Locate the cell with the specified text and output its (x, y) center coordinate. 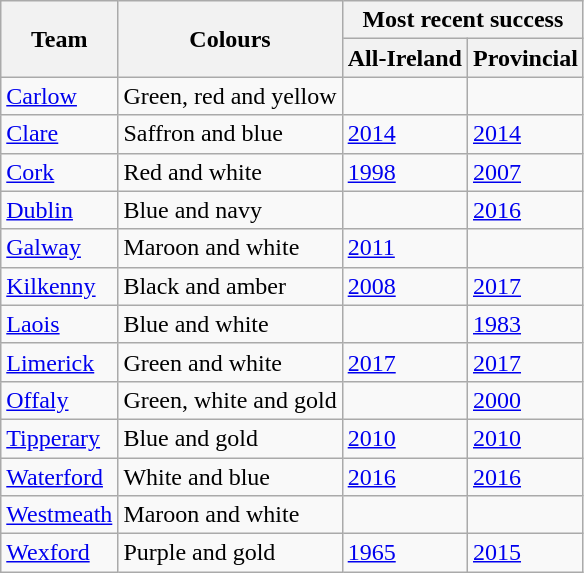
Waterford (60, 477)
Black and amber (230, 286)
Blue and white (230, 324)
Green, white and gold (230, 400)
Green and white (230, 362)
Red and white (230, 172)
Offaly (60, 400)
Provincial (525, 58)
Kilkenny (60, 286)
1998 (404, 172)
Galway (60, 248)
Blue and gold (230, 438)
Laois (60, 324)
1983 (525, 324)
Tipperary (60, 438)
Limerick (60, 362)
1965 (404, 553)
White and blue (230, 477)
Wexford (60, 553)
Saffron and blue (230, 134)
2000 (525, 400)
2011 (404, 248)
Most recent success (462, 20)
2015 (525, 553)
Westmeath (60, 515)
Purple and gold (230, 553)
All-Ireland (404, 58)
Blue and navy (230, 210)
Team (60, 39)
Carlow (60, 96)
Green, red and yellow (230, 96)
Clare (60, 134)
Dublin (60, 210)
Cork (60, 172)
Colours (230, 39)
2008 (404, 286)
2007 (525, 172)
